For the text-containing cell, return its midpoint in [x, y] coordinate format. 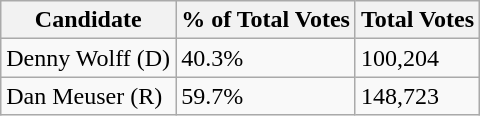
148,723 [417, 96]
Denny Wolff (D) [88, 58]
100,204 [417, 58]
Dan Meuser (R) [88, 96]
% of Total Votes [266, 20]
Total Votes [417, 20]
59.7% [266, 96]
Candidate [88, 20]
40.3% [266, 58]
